Return (X, Y) of the center of cell containing provided text 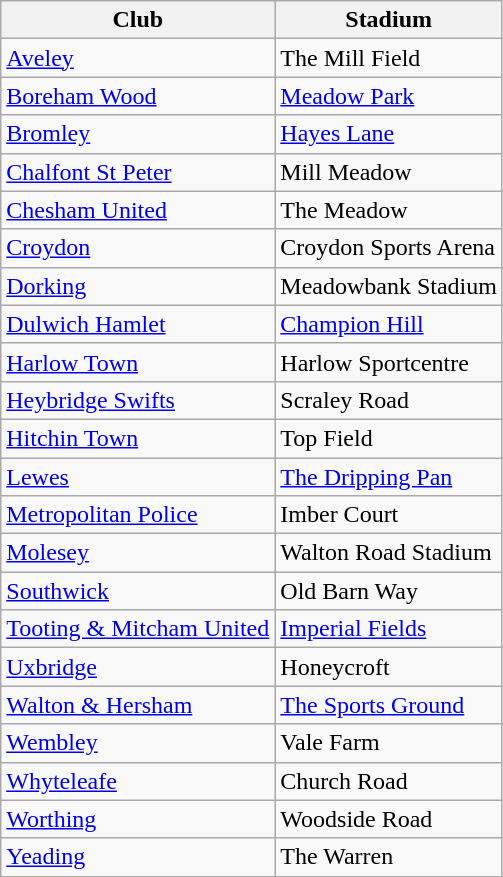
The Sports Ground (389, 705)
Bromley (138, 134)
Southwick (138, 591)
Worthing (138, 819)
Hayes Lane (389, 134)
Dulwich Hamlet (138, 324)
Walton & Hersham (138, 705)
Dorking (138, 286)
Metropolitan Police (138, 515)
Club (138, 20)
Meadow Park (389, 96)
Heybridge Swifts (138, 400)
Chalfont St Peter (138, 172)
Top Field (389, 438)
Scraley Road (389, 400)
Aveley (138, 58)
Harlow Sportcentre (389, 362)
Church Road (389, 781)
The Warren (389, 857)
Lewes (138, 477)
Imber Court (389, 515)
Hitchin Town (138, 438)
Croydon (138, 248)
Meadowbank Stadium (389, 286)
Mill Meadow (389, 172)
Chesham United (138, 210)
Walton Road Stadium (389, 553)
Woodside Road (389, 819)
Wembley (138, 743)
Harlow Town (138, 362)
Uxbridge (138, 667)
Champion Hill (389, 324)
Whyteleafe (138, 781)
Molesey (138, 553)
Boreham Wood (138, 96)
Vale Farm (389, 743)
The Dripping Pan (389, 477)
Honeycroft (389, 667)
The Meadow (389, 210)
Yeading (138, 857)
Old Barn Way (389, 591)
Tooting & Mitcham United (138, 629)
The Mill Field (389, 58)
Croydon Sports Arena (389, 248)
Stadium (389, 20)
Imperial Fields (389, 629)
